For the text-containing cell, return its midpoint in (X, Y) coordinate format. 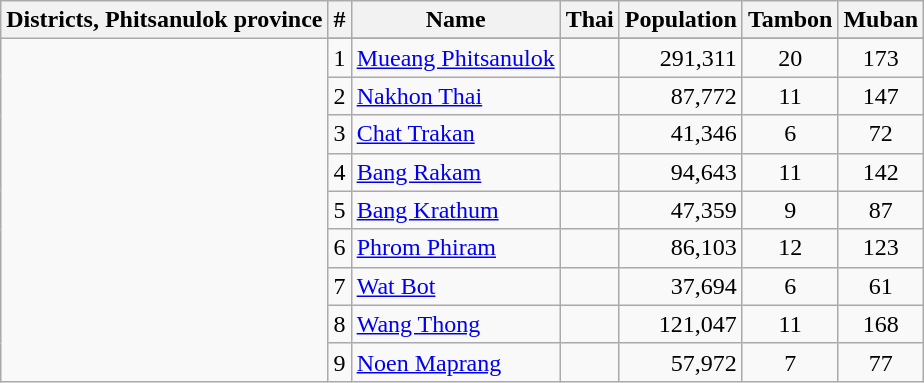
Bang Rakam (456, 172)
147 (881, 96)
87,772 (680, 96)
86,103 (680, 248)
5 (340, 210)
Name (456, 20)
291,311 (680, 58)
Noen Maprang (456, 362)
87 (881, 210)
47,359 (680, 210)
41,346 (680, 134)
Wang Thong (456, 324)
Tambon (790, 20)
77 (881, 362)
173 (881, 58)
72 (881, 134)
Wat Bot (456, 286)
121,047 (680, 324)
142 (881, 172)
Nakhon Thai (456, 96)
20 (790, 58)
2 (340, 96)
94,643 (680, 172)
Districts, Phitsanulok province (164, 20)
1 (340, 58)
Mueang Phitsanulok (456, 58)
Thai (590, 20)
37,694 (680, 286)
8 (340, 324)
4 (340, 172)
Chat Trakan (456, 134)
3 (340, 134)
123 (881, 248)
61 (881, 286)
# (340, 20)
168 (881, 324)
Bang Krathum (456, 210)
Muban (881, 20)
57,972 (680, 362)
Population (680, 20)
Phrom Phiram (456, 248)
12 (790, 248)
